Identify which cell holds the provided text, then report its [X, Y] central coordinate. 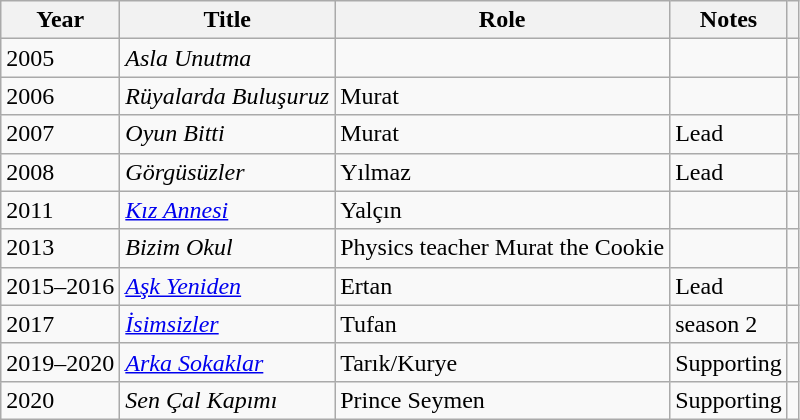
Physics teacher Murat the Cookie [502, 248]
2020 [60, 400]
Aşk Yeniden [228, 286]
Bizim Okul [228, 248]
Görgüsüzler [228, 172]
2019–2020 [60, 362]
Kız Annesi [228, 210]
Arka Sokaklar [228, 362]
Year [60, 20]
2015–2016 [60, 286]
Prince Seymen [502, 400]
Ertan [502, 286]
Rüyalarda Buluşuruz [228, 96]
2005 [60, 58]
2011 [60, 210]
İsimsizler [228, 324]
season 2 [729, 324]
2017 [60, 324]
2013 [60, 248]
Role [502, 20]
2007 [60, 134]
Notes [729, 20]
2008 [60, 172]
2006 [60, 96]
Tarık/Kurye [502, 362]
Sen Çal Kapımı [228, 400]
Asla Unutma [228, 58]
Title [228, 20]
Oyun Bitti [228, 134]
Yılmaz [502, 172]
Yalçın [502, 210]
Tufan [502, 324]
